Search for the cell housing the specified text and yield its [X, Y] center coordinate. 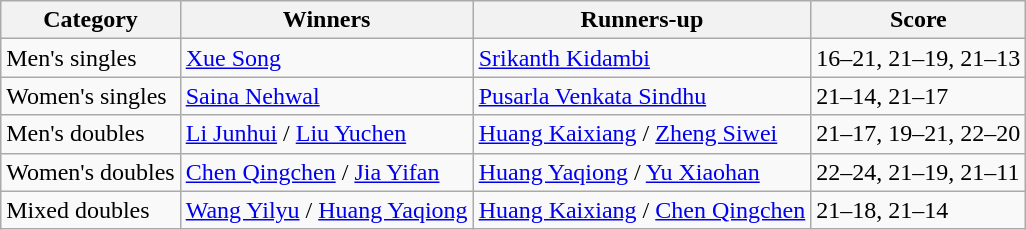
Wang Yilyu / Huang Yaqiong [326, 210]
Winners [326, 20]
Category [90, 20]
Women's singles [90, 96]
Runners-up [642, 20]
Women's doubles [90, 172]
21–14, 21–17 [918, 96]
Men's doubles [90, 134]
Srikanth Kidambi [642, 58]
21–17, 19–21, 22–20 [918, 134]
Score [918, 20]
Huang Kaixiang / Zheng Siwei [642, 134]
16–21, 21–19, 21–13 [918, 58]
Mixed doubles [90, 210]
Huang Kaixiang / Chen Qingchen [642, 210]
Huang Yaqiong / Yu Xiaohan [642, 172]
Pusarla Venkata Sindhu [642, 96]
Men's singles [90, 58]
21–18, 21–14 [918, 210]
Li Junhui / Liu Yuchen [326, 134]
Xue Song [326, 58]
Chen Qingchen / Jia Yifan [326, 172]
22–24, 21–19, 21–11 [918, 172]
Saina Nehwal [326, 96]
